Capture the cell that displays the provided text and extract its [X, Y] central coordinate. 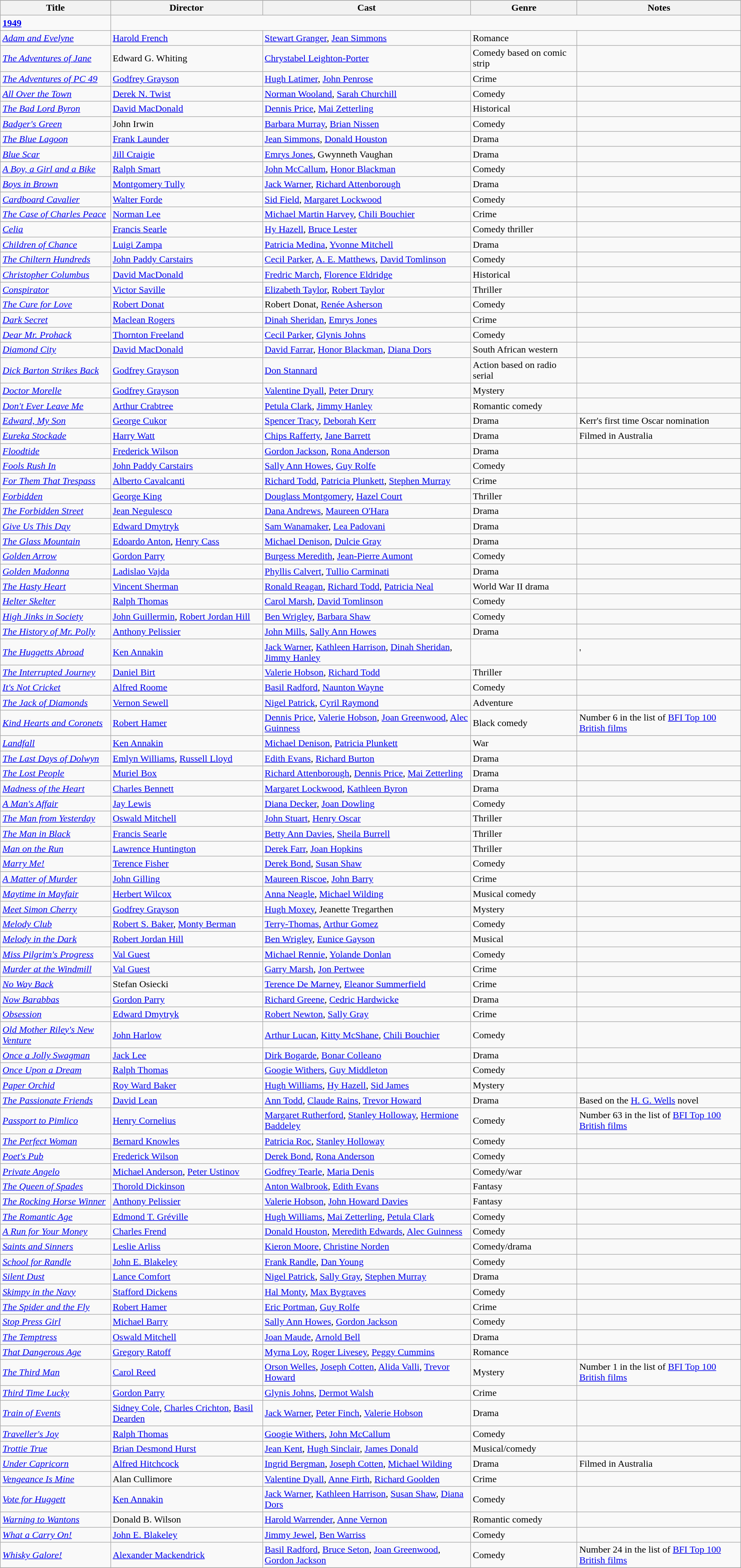
Gordon Jackson, Rona Anderson [367, 451]
Orson Welles, Joseph Cotten, Alida Valli, Trevor Howard [367, 1372]
Musical/comedy [524, 1449]
The History of Mr. Polly [55, 631]
Basil Radford, Naunton Wayne [367, 687]
Jean Kent, Hugh Sinclair, James Donald [367, 1449]
The Rocking Horse Winner [55, 1201]
Daniel Birt [186, 672]
Hy Hazell, Bruce Lester [367, 229]
Anna Neagle, Michael Wilding [367, 894]
Spencer Tracy, Deborah Kerr [367, 421]
John McCallum, Honor Blackman [367, 169]
Carol Marsh, David Tomlinson [367, 601]
Alan Cullimore [186, 1479]
Elizabeth Taylor, Robert Taylor [367, 290]
Dark Secret [55, 320]
Charles Bennett [186, 789]
Paper Orchid [55, 1085]
Landfall [55, 743]
Murder at the Windmill [55, 969]
Montgomery Tully [186, 184]
Michael Denison, Dulcie Gray [367, 541]
Garry Marsh, Jon Pertwee [367, 969]
Walter Forde [186, 199]
Miss Pilgrim's Progress [55, 954]
Warning to Wantons [55, 1520]
Musical [524, 939]
Edoardo Anton, Henry Cass [186, 541]
Under Capricorn [55, 1464]
Ben Wrigley, Barbara Shaw [367, 616]
Passport to Pimlico [55, 1121]
Glynis Johns, Dermot Walsh [367, 1393]
Sally Ann Howes, Guy Rolfe [367, 466]
Robert S. Baker, Monty Berman [186, 924]
Terry-Thomas, Arthur Gomez [367, 924]
Director [186, 8]
The Man in Black [55, 834]
Edmond T. Gréville [186, 1217]
Patricia Medina, Yvonne Mitchell [367, 245]
Alberto Cavalcanti [186, 481]
Thornton Freeland [186, 335]
Kieron Moore, Christine Norden [367, 1247]
Terence Fisher [186, 864]
Comedy based on comic strip [524, 59]
The Interrupted Journey [55, 672]
The Man from Yesterday [55, 819]
Blue Scar [55, 154]
The Hasty Heart [55, 586]
Poet's Pub [55, 1156]
Arthur Crabtree [186, 406]
Vote for Huggett [55, 1500]
Lawrence Huntington [186, 849]
Hugh Williams, Hy Hazell, Sid James [367, 1085]
Dear Mr. Prohack [55, 335]
Dennis Price, Mai Zetterling [367, 109]
Sally Ann Howes, Gordon Jackson [367, 1322]
Roy Ward Baker [186, 1085]
It's Not Cricket [55, 687]
The Temptress [55, 1337]
Muriel Box [186, 774]
Maytime in Mayfair [55, 894]
Sidney Cole, Charles Crichton, Basil Dearden [186, 1413]
Melody Club [55, 924]
Christopher Columbus [55, 275]
Don Stannard [367, 370]
Frank Launder [186, 139]
Alfred Hitchcock [186, 1464]
For Them That Trespass [55, 481]
Title [55, 8]
John Harlow [186, 1035]
Arthur Lucan, Kitty McShane, Chili Bouchier [367, 1035]
John Mills, Sally Ann Howes [367, 631]
Valentine Dyall, Anne Firth, Richard Goolden [367, 1479]
Jean Negulesco [186, 511]
Eureka Stockade [55, 436]
Ronald Reagan, Richard Todd, Patricia Neal [367, 586]
Robert Donat, Renée Asherson [367, 305]
Stefan Osiecki [186, 984]
Adventure [524, 702]
Richard Todd, Patricia Plunkett, Stephen Murray [367, 481]
Old Mother Riley's New Venture [55, 1035]
Robert Newton, Sally Gray [367, 1014]
A Matter of Murder [55, 879]
Doctor Morelle [55, 391]
Golden Arrow [55, 556]
Henry Cornelius [186, 1121]
The Cure for Love [55, 305]
Petula Clark, Jimmy Hanley [367, 406]
Lance Comfort [186, 1277]
Edward, My Son [55, 421]
Celia [55, 229]
David Lean [186, 1100]
Diamond City [55, 350]
No Way Back [55, 984]
Frank Randle, Dan Young [367, 1262]
Dick Barton Strikes Back [55, 370]
Derek N. Twist [186, 94]
Harold French [186, 38]
Valerie Hobson, Richard Todd [367, 672]
Michael Denison, Patricia Plunkett [367, 743]
Don't Ever Leave Me [55, 406]
Derek Farr, Joan Hopkins [367, 849]
Musical comedy [524, 894]
A Run for Your Money [55, 1232]
Badger's Green [55, 124]
Jack Warner, Kathleen Harrison, Susan Shaw, Diana Dors [367, 1500]
The Case of Charles Peace [55, 214]
Skimpy in the Navy [55, 1292]
Nigel Patrick, Cyril Raymond [367, 702]
Donald Houston, Meredith Edwards, Alec Guinness [367, 1232]
The Romantic Age [55, 1217]
Michael Anderson, Peter Ustinov [186, 1171]
Carol Reed [186, 1372]
Harry Watt [186, 436]
Chips Rafferty, Jane Barrett [367, 436]
Michael Rennie, Yolande Donlan [367, 954]
Forbidden [55, 496]
Terence De Marney, Eleanor Summerfield [367, 984]
Ben Wrigley, Eunice Gayson [367, 939]
Based on the H. G. Wells novel [659, 1100]
Fredric March, Florence Eldridge [367, 275]
Harold Warrender, Anne Vernon [367, 1520]
Dirk Bogarde, Bonar Colleano [367, 1055]
Godfrey Tearle, Maria Denis [367, 1171]
Saints and Sinners [55, 1247]
Derek Bond, Rona Anderson [367, 1156]
Alfred Roome [186, 687]
War [524, 743]
All Over the Town [55, 94]
Maclean Rogers [186, 320]
The Spider and the Fly [55, 1307]
Third Time Lucky [55, 1393]
Number 6 in the list of BFI Top 100 British films [659, 723]
Cast [367, 8]
The Adventures of PC 49 [55, 79]
Emlyn Williams, Russell Lloyd [186, 758]
The Huggetts Abroad [55, 652]
Adam and Evelyne [55, 38]
The Adventures of Jane [55, 59]
Nigel Patrick, Sally Gray, Stephen Murray [367, 1277]
Charles Frend [186, 1232]
Ann Todd, Claude Rains, Trevor Howard [367, 1100]
Gregory Ratoff [186, 1352]
Hugh Moxey, Jeanette Tregarthen [367, 909]
Dinah Sheridan, Emrys Jones [367, 320]
Jack Warner, Richard Attenborough [367, 184]
Dennis Price, Valerie Hobson, Joan Greenwood, Alec Guinness [367, 723]
Hugh Williams, Mai Zetterling, Petula Clark [367, 1217]
George Cukor [186, 421]
Leslie Arliss [186, 1247]
Action based on radio serial [524, 370]
Vernon Sewell [186, 702]
South African western [524, 350]
Cecil Parker, Glynis Johns [367, 335]
Ralph Smart [186, 169]
Stewart Granger, Jean Simmons [367, 38]
Michael Barry [186, 1322]
Traveller's Joy [55, 1433]
Madness of the Heart [55, 789]
Jack Lee [186, 1055]
Michael Martin Harvey, Chili Bouchier [367, 214]
Vincent Sherman [186, 586]
Jack Warner, Kathleen Harrison, Dinah Sheridan, Jimmy Hanley [367, 652]
John Gilling [186, 879]
Number 63 in the list of BFI Top 100 British films [659, 1121]
Valerie Hobson, John Howard Davies [367, 1201]
Train of Events [55, 1413]
Richard Attenborough, Dennis Price, Mai Zetterling [367, 774]
Norman Lee [186, 214]
School for Randle [55, 1262]
Obsession [55, 1014]
Once a Jolly Swagman [55, 1055]
Jean Simmons, Donald Houston [367, 139]
Boys in Brown [55, 184]
Sam Wanamaker, Lea Padovani [367, 526]
Golden Madonna [55, 571]
' [659, 652]
Floodtide [55, 451]
Maureen Riscoe, John Barry [367, 879]
Sid Field, Margaret Lockwood [367, 199]
Trottie True [55, 1449]
Vengeance Is Mine [55, 1479]
Kerr's first time Oscar nomination [659, 421]
Ingrid Bergman, Joseph Cotten, Michael Wilding [367, 1464]
Jack Warner, Peter Finch, Valerie Hobson [367, 1413]
The Forbidden Street [55, 511]
World War II drama [524, 586]
The Jack of Diamonds [55, 702]
Emrys Jones, Gwynneth Vaughan [367, 154]
Jay Lewis [186, 804]
Number 1 in the list of BFI Top 100 British films [659, 1372]
Margaret Rutherford, Stanley Holloway, Hermione Baddeley [367, 1121]
Comedy/drama [524, 1247]
Edith Evans, Richard Burton [367, 758]
Comedy thriller [524, 229]
Myrna Loy, Roger Livesey, Peggy Cummins [367, 1352]
What a Carry On! [55, 1535]
Whisky Galore! [55, 1555]
Hal Monty, Max Bygraves [367, 1292]
The Third Man [55, 1372]
Phyllis Calvert, Tullio Carminati [367, 571]
Stafford Dickens [186, 1292]
Donald B. Wilson [186, 1520]
Robert Donat [186, 305]
Marry Me! [55, 864]
Jimmy Jewel, Ben Warriss [367, 1535]
Patricia Roc, Stanley Holloway [367, 1141]
Edward G. Whiting [186, 59]
Brian Desmond Hurst [186, 1449]
Notes [659, 8]
Joan Maude, Arnold Bell [367, 1337]
Man on the Run [55, 849]
Valentine Dyall, Peter Drury [367, 391]
Children of Chance [55, 245]
The Passionate Friends [55, 1100]
Luigi Zampa [186, 245]
Googie Withers, Guy Middleton [367, 1070]
The Last Days of Dolwyn [55, 758]
Comedy/war [524, 1171]
Cecil Parker, A. E. Matthews, David Tomlinson [367, 260]
1949 [55, 23]
Meet Simon Cherry [55, 909]
Richard Greene, Cedric Hardwicke [367, 999]
Stop Press Girl [55, 1322]
Dana Andrews, Maureen O'Hara [367, 511]
Betty Ann Davies, Sheila Burrell [367, 834]
A Man's Affair [55, 804]
Ladislao Vajda [186, 571]
The Bad Lord Byron [55, 109]
Basil Radford, Bruce Seton, Joan Greenwood, Gordon Jackson [367, 1555]
Number 24 in the list of BFI Top 100 British films [659, 1555]
The Glass Mountain [55, 541]
Silent Dust [55, 1277]
Barbara Murray, Brian Nissen [367, 124]
Burgess Meredith, Jean-Pierre Aumont [367, 556]
Robert Jordan Hill [186, 939]
The Blue Lagoon [55, 139]
David Farrar, Honor Blackman, Diana Dors [367, 350]
Herbert Wilcox [186, 894]
Now Barabbas [55, 999]
John Irwin [186, 124]
Give Us This Day [55, 526]
Derek Bond, Susan Shaw [367, 864]
Thorold Dickinson [186, 1186]
That Dangerous Age [55, 1352]
Eric Portman, Guy Rolfe [367, 1307]
The Lost People [55, 774]
Conspirator [55, 290]
Norman Wooland, Sarah Churchill [367, 94]
A Boy, a Girl and a Bike [55, 169]
Anton Walbrook, Edith Evans [367, 1186]
Cardboard Cavalier [55, 199]
Bernard Knowles [186, 1141]
Victor Saville [186, 290]
Douglass Montgomery, Hazel Court [367, 496]
Private Angelo [55, 1171]
Jill Craigie [186, 154]
The Perfect Woman [55, 1141]
Hugh Latimer, John Penrose [367, 79]
Chrystabel Leighton-Porter [367, 59]
George King [186, 496]
Margaret Lockwood, Kathleen Byron [367, 789]
Helter Skelter [55, 601]
Fools Rush In [55, 466]
Melody in the Dark [55, 939]
Genre [524, 8]
Diana Decker, Joan Dowling [367, 804]
Googie Withers, John McCallum [367, 1433]
Alexander Mackendrick [186, 1555]
John Stuart, Henry Oscar [367, 819]
The Queen of Spades [55, 1186]
The Chiltern Hundreds [55, 260]
Black comedy [524, 723]
Kind Hearts and Coronets [55, 723]
Once Upon a Dream [55, 1070]
John Guillermin, Robert Jordan Hill [186, 616]
High Jinks in Society [55, 616]
